Extract the [X, Y] coordinate from the center of the cell holding the provided text.  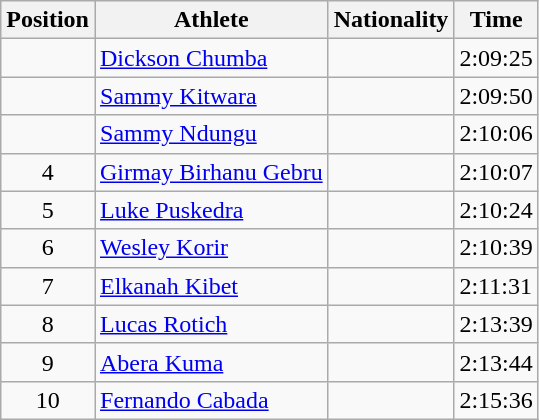
10 [48, 400]
Wesley Korir [211, 248]
2:09:50 [496, 96]
Fernando Cabada [211, 400]
2:10:06 [496, 134]
Sammy Ndungu [211, 134]
2:13:44 [496, 362]
9 [48, 362]
Lucas Rotich [211, 324]
Girmay Birhanu Gebru [211, 172]
2:10:07 [496, 172]
Position [48, 20]
Abera Kuma [211, 362]
5 [48, 210]
2:10:39 [496, 248]
Time [496, 20]
6 [48, 248]
2:09:25 [496, 58]
2:10:24 [496, 210]
7 [48, 286]
8 [48, 324]
4 [48, 172]
2:11:31 [496, 286]
Dickson Chumba [211, 58]
2:13:39 [496, 324]
2:15:36 [496, 400]
Sammy Kitwara [211, 96]
Athlete [211, 20]
Luke Puskedra [211, 210]
Nationality [391, 20]
Elkanah Kibet [211, 286]
